For the text-containing cell, return its midpoint in [X, Y] coordinate format. 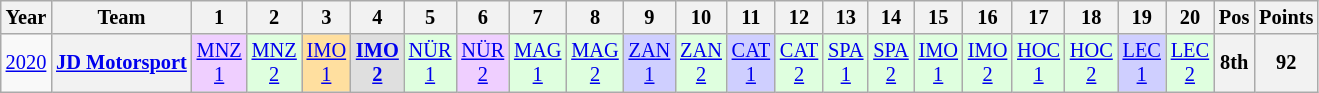
CAT2 [799, 63]
20 [1190, 17]
18 [1092, 17]
2 [274, 17]
6 [482, 17]
15 [938, 17]
NÜR1 [430, 63]
HOC2 [1092, 63]
2020 [26, 63]
14 [890, 17]
Year [26, 17]
CAT1 [751, 63]
LEC2 [1190, 63]
Team [121, 17]
92 [1286, 63]
12 [799, 17]
Pos [1234, 17]
SPA1 [846, 63]
ZAN2 [701, 63]
17 [1038, 17]
HOC1 [1038, 63]
5 [430, 17]
NÜR2 [482, 63]
3 [326, 17]
8th [1234, 63]
SPA2 [890, 63]
8 [594, 17]
11 [751, 17]
MNZ1 [220, 63]
19 [1142, 17]
MAG2 [594, 63]
JD Motorsport [121, 63]
13 [846, 17]
LEC1 [1142, 63]
10 [701, 17]
16 [988, 17]
9 [650, 17]
7 [538, 17]
Points [1286, 17]
MNZ2 [274, 63]
MAG1 [538, 63]
4 [378, 17]
1 [220, 17]
ZAN1 [650, 63]
